For the text-containing cell, return its midpoint in [X, Y] coordinate format. 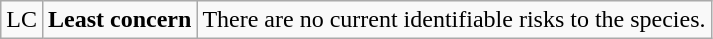
LC [22, 20]
Least concern [119, 20]
There are no current identifiable risks to the species. [454, 20]
